Scan for the cell matching the given text and deliver its [X, Y] coordinate at center. 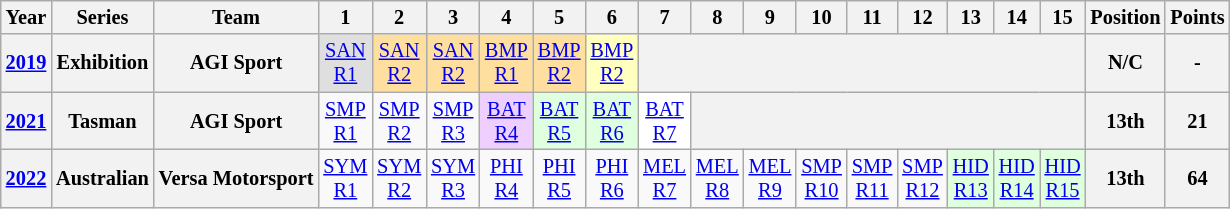
BATR7 [664, 121]
5 [560, 17]
64 [1197, 178]
PHIR4 [506, 178]
BATR6 [612, 121]
21 [1197, 121]
10 [821, 17]
11 [872, 17]
Australian [102, 178]
SYMR2 [399, 178]
15 [1063, 17]
2 [399, 17]
SMPR1 [345, 121]
Exhibition [102, 63]
SYMR1 [345, 178]
12 [922, 17]
Points [1197, 17]
N/C [1126, 63]
BATR4 [506, 121]
4 [506, 17]
BATR5 [560, 121]
14 [1017, 17]
MELR9 [770, 178]
8 [718, 17]
- [1197, 63]
6 [612, 17]
MELR8 [718, 178]
SMPR3 [453, 121]
MELR7 [664, 178]
2019 [26, 63]
SMPR11 [872, 178]
3 [453, 17]
1 [345, 17]
PHIR5 [560, 178]
9 [770, 17]
SMPR2 [399, 121]
7 [664, 17]
BMPR1 [506, 63]
SMPR12 [922, 178]
Series [102, 17]
2022 [26, 178]
Position [1126, 17]
SYMR3 [453, 178]
2021 [26, 121]
Versa Motorsport [236, 178]
PHIR6 [612, 178]
Year [26, 17]
Tasman [102, 121]
SMPR10 [821, 178]
HIDR14 [1017, 178]
13 [971, 17]
SANR1 [345, 63]
HIDR13 [971, 178]
Team [236, 17]
HIDR15 [1063, 178]
